Identify which cell holds the provided text, then report its (X, Y) central coordinate. 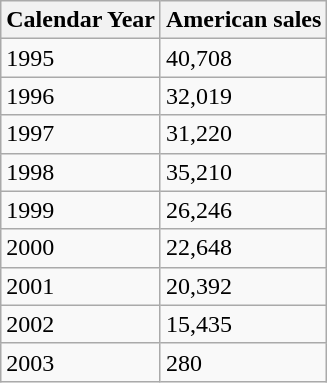
20,392 (243, 286)
1997 (81, 134)
26,246 (243, 210)
2003 (81, 362)
1995 (81, 58)
32,019 (243, 96)
1996 (81, 96)
1999 (81, 210)
15,435 (243, 324)
2001 (81, 286)
2002 (81, 324)
280 (243, 362)
22,648 (243, 248)
1998 (81, 172)
Calendar Year (81, 20)
31,220 (243, 134)
American sales (243, 20)
40,708 (243, 58)
35,210 (243, 172)
2000 (81, 248)
